Determine the (X, Y) coordinate at the center of the cell enclosing the given text.  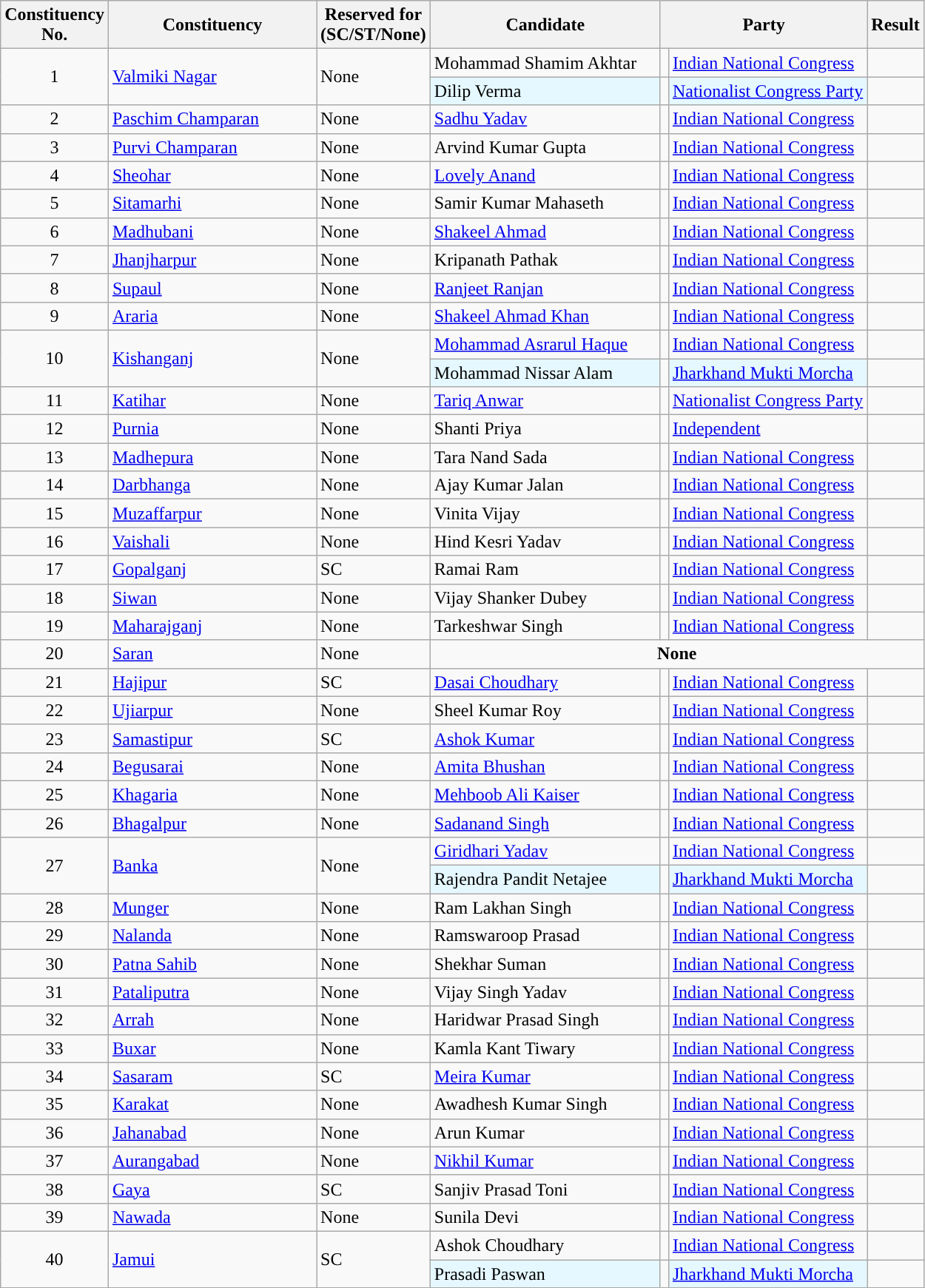
31 (55, 992)
Ajay Kumar Jalan (545, 485)
25 (55, 795)
Samir Kumar Mahaseth (545, 203)
Madhubani (212, 232)
Amita Bhushan (545, 766)
Karakat (212, 1105)
16 (55, 542)
Reserved for(SC/ST/None) (374, 25)
Kripanath Pathak (545, 260)
Tarkeshwar Singh (545, 626)
Aurangabad (212, 1161)
7 (55, 260)
30 (55, 964)
23 (55, 738)
Purvi Champaran (212, 147)
Gaya (212, 1189)
5 (55, 203)
Paschim Champaran (212, 119)
6 (55, 232)
Supaul (212, 288)
8 (55, 288)
26 (55, 823)
Tariq Anwar (545, 401)
Rajendra Pandit Netajee (545, 880)
38 (55, 1189)
Arvind Kumar Gupta (545, 147)
Katihar (212, 401)
Sadhu Yadav (545, 119)
Hajipur (212, 682)
Vinita Vijay (545, 513)
21 (55, 682)
Shakeel Ahmad (545, 232)
Prasadi Paswan (545, 1273)
Patna Sahib (212, 964)
Vaishali (212, 542)
20 (55, 654)
Kishanganj (212, 358)
Meira Kumar (545, 1076)
Hind Kesri Yadav (545, 542)
Sheohar (212, 175)
Mehboob Ali Kaiser (545, 795)
19 (55, 626)
Buxar (212, 1048)
Mohammad Asrarul Haque (545, 344)
Vijay Singh Yadav (545, 992)
29 (55, 936)
Sitamarhi (212, 203)
36 (55, 1133)
Lovely Anand (545, 175)
Result (895, 25)
Ashok Choudhary (545, 1245)
Madhepura (212, 457)
32 (55, 1020)
Jahanabad (212, 1133)
4 (55, 175)
14 (55, 485)
Araria (212, 316)
Sheel Kumar Roy (545, 710)
Mohammad Nissar Alam (545, 372)
Independent (767, 429)
Jhanjharpur (212, 260)
Arrah (212, 1020)
Tara Nand Sada (545, 457)
Begusarai (212, 766)
Munger (212, 908)
15 (55, 513)
Party (764, 25)
Ramswaroop Prasad (545, 936)
13 (55, 457)
Constituency No. (55, 25)
Muzaffarpur (212, 513)
Nalanda (212, 936)
Banka (212, 866)
39 (55, 1217)
Ranjeet Ranjan (545, 288)
9 (55, 316)
12 (55, 429)
Ram Lakhan Singh (545, 908)
1 (55, 77)
Purnia (212, 429)
Shakeel Ahmad Khan (545, 316)
2 (55, 119)
Maharajganj (212, 626)
Dasai Choudhary (545, 682)
11 (55, 401)
33 (55, 1048)
17 (55, 570)
Awadhesh Kumar Singh (545, 1105)
Dilip Verma (545, 91)
Shanti Priya (545, 429)
Jamui (212, 1259)
Constituency (212, 25)
24 (55, 766)
10 (55, 358)
Vijay Shanker Dubey (545, 598)
Saran (212, 654)
Samastipur (212, 738)
Giridhari Yadav (545, 852)
Sasaram (212, 1076)
Sadanand Singh (545, 823)
Ujiarpur (212, 710)
Sunila Devi (545, 1217)
34 (55, 1076)
18 (55, 598)
28 (55, 908)
Pataliputra (212, 992)
Gopalganj (212, 570)
Valmiki Nagar (212, 77)
Kamla Kant Tiwary (545, 1048)
35 (55, 1105)
Sanjiv Prasad Toni (545, 1189)
Shekhar Suman (545, 964)
Nawada (212, 1217)
Candidate (545, 25)
Khagaria (212, 795)
Mohammad Shamim Akhtar (545, 63)
Bhagalpur (212, 823)
40 (55, 1259)
Nikhil Kumar (545, 1161)
Siwan (212, 598)
Haridwar Prasad Singh (545, 1020)
Darbhanga (212, 485)
37 (55, 1161)
Ashok Kumar (545, 738)
27 (55, 866)
22 (55, 710)
Ramai Ram (545, 570)
Arun Kumar (545, 1133)
3 (55, 147)
